From the cell containing the given text, extract its center point as (x, y) coordinate. 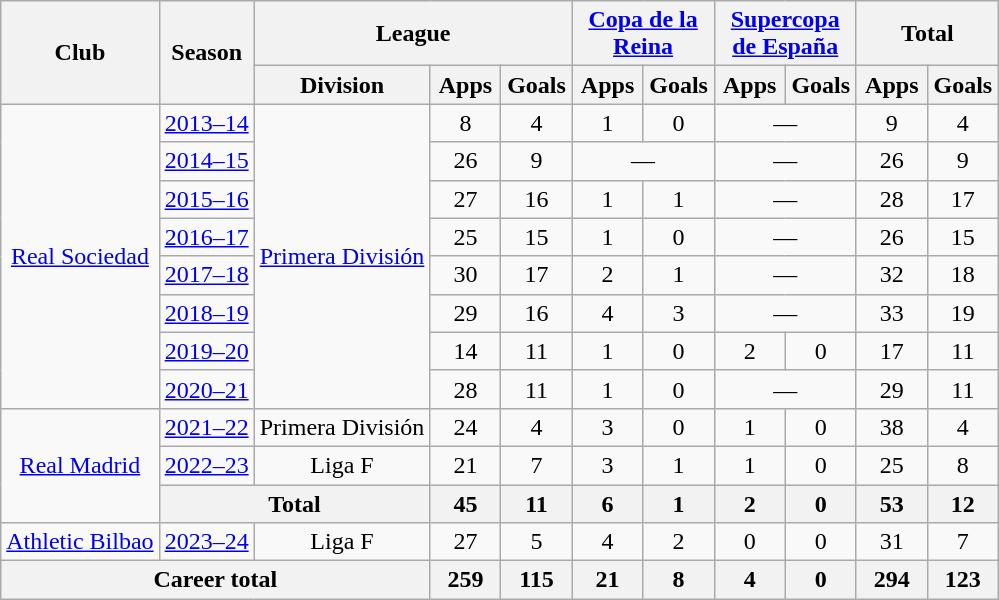
6 (608, 503)
30 (466, 275)
14 (466, 351)
115 (536, 580)
2016–17 (206, 237)
2017–18 (206, 275)
Division (342, 85)
Career total (216, 580)
12 (962, 503)
Athletic Bilbao (80, 542)
2013–14 (206, 123)
38 (892, 427)
259 (466, 580)
Real Madrid (80, 465)
24 (466, 427)
32 (892, 275)
League (413, 34)
Copa de la Reina (643, 34)
31 (892, 542)
18 (962, 275)
19 (962, 313)
2014–15 (206, 161)
2015–16 (206, 199)
33 (892, 313)
2020–21 (206, 389)
5 (536, 542)
2022–23 (206, 465)
Supercopa de España (785, 34)
Real Sociedad (80, 256)
2018–19 (206, 313)
53 (892, 503)
2019–20 (206, 351)
Season (206, 52)
2023–24 (206, 542)
2021–22 (206, 427)
294 (892, 580)
123 (962, 580)
Club (80, 52)
45 (466, 503)
